Output the (x, y) coordinate of the center of the cell containing the given text.  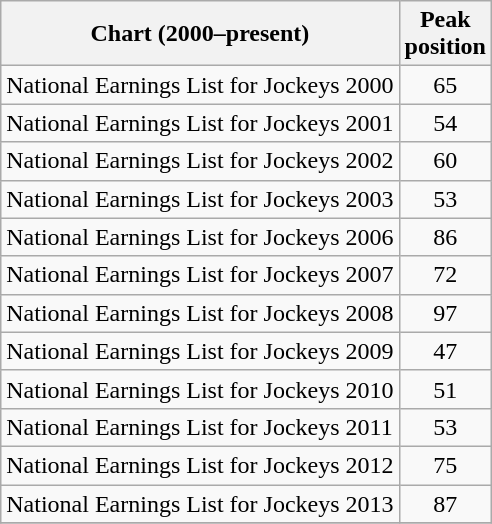
Chart (2000–present) (200, 34)
National Earnings List for Jockeys 2006 (200, 237)
Peakposition (445, 34)
National Earnings List for Jockeys 2008 (200, 313)
54 (445, 123)
60 (445, 161)
National Earnings List for Jockeys 2000 (200, 85)
National Earnings List for Jockeys 2013 (200, 503)
47 (445, 351)
National Earnings List for Jockeys 2001 (200, 123)
National Earnings List for Jockeys 2010 (200, 389)
87 (445, 503)
National Earnings List for Jockeys 2002 (200, 161)
97 (445, 313)
72 (445, 275)
National Earnings List for Jockeys 2012 (200, 465)
National Earnings List for Jockeys 2011 (200, 427)
51 (445, 389)
National Earnings List for Jockeys 2009 (200, 351)
National Earnings List for Jockeys 2003 (200, 199)
National Earnings List for Jockeys 2007 (200, 275)
75 (445, 465)
86 (445, 237)
65 (445, 85)
